Output the [x, y] coordinate of the center of the cell containing the given text.  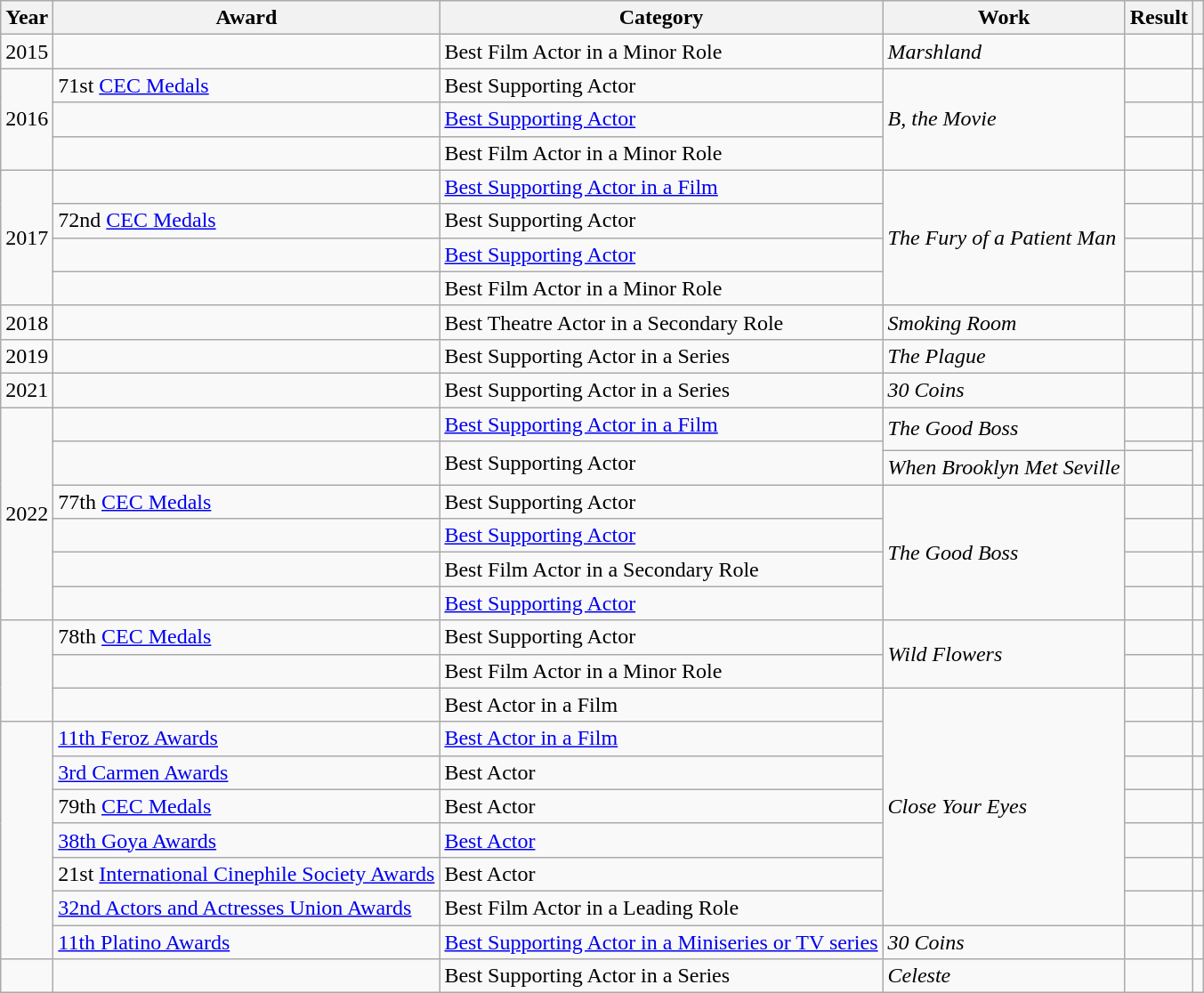
38th Goya Awards [246, 840]
Work [1004, 18]
Year [27, 18]
2016 [27, 119]
Result [1159, 18]
Marshland [1004, 52]
Best Theatre Actor in a Secondary Role [661, 322]
The Plague [1004, 356]
2021 [27, 390]
B, the Movie [1004, 119]
3rd Carmen Awards [246, 772]
Smoking Room [1004, 322]
77th CEC Medals [246, 502]
2019 [27, 356]
Close Your Eyes [1004, 806]
71st CEC Medals [246, 85]
Best Supporting Actor in a Miniseries or TV series [661, 942]
When Brooklyn Met Seville [1004, 468]
11th Feroz Awards [246, 739]
21st International Cinephile Society Awards [246, 874]
72nd CEC Medals [246, 221]
2017 [27, 238]
Best Film Actor in a Leading Role [661, 908]
The Fury of a Patient Man [1004, 238]
11th Platino Awards [246, 942]
79th CEC Medals [246, 806]
Celeste [1004, 976]
32nd Actors and Actresses Union Awards [246, 908]
78th CEC Medals [246, 637]
2018 [27, 322]
Award [246, 18]
2015 [27, 52]
2022 [27, 514]
Category [661, 18]
Wild Flowers [1004, 654]
Best Film Actor in a Secondary Role [661, 569]
